Detect which cell encompasses the target text, then output its (X, Y) center coordinate. 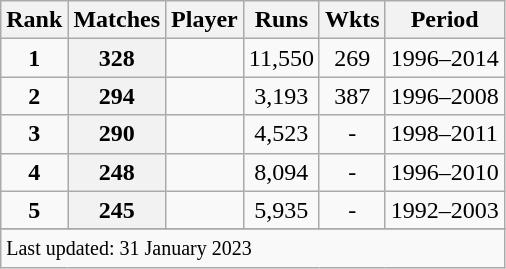
Period (444, 20)
5,935 (281, 210)
5 (34, 210)
1996–2014 (444, 58)
290 (117, 134)
2 (34, 96)
245 (117, 210)
1998–2011 (444, 134)
Wkts (352, 20)
3,193 (281, 96)
1996–2010 (444, 172)
387 (352, 96)
4,523 (281, 134)
4 (34, 172)
Last updated: 31 January 2023 (252, 248)
Rank (34, 20)
248 (117, 172)
1 (34, 58)
Matches (117, 20)
1996–2008 (444, 96)
3 (34, 134)
Player (205, 20)
1992–2003 (444, 210)
269 (352, 58)
328 (117, 58)
Runs (281, 20)
294 (117, 96)
11,550 (281, 58)
8,094 (281, 172)
